For the text-containing cell, return its midpoint in [x, y] coordinate format. 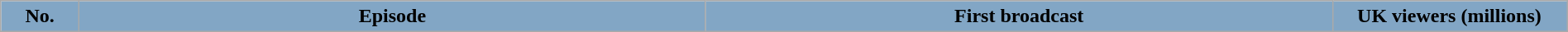
UK viewers (millions) [1450, 16]
First broadcast [1019, 16]
No. [40, 16]
Episode [392, 16]
